From the cell containing the given text, extract its center point as [X, Y] coordinate. 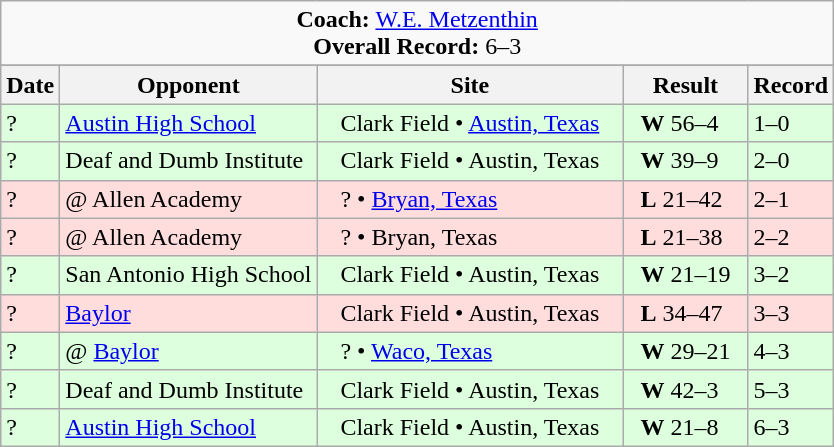
@ Baylor [188, 351]
3–2 [791, 275]
5–3 [791, 389]
San Antonio High School [188, 275]
2–0 [791, 161]
Record [791, 85]
L 34–47 [686, 313]
W 29–21 [686, 351]
2–2 [791, 237]
W 39–9 [686, 161]
1–0 [791, 123]
W 21–8 [686, 427]
L 21–42 [686, 199]
2–1 [791, 199]
3–3 [791, 313]
6–3 [791, 427]
Site [470, 85]
L 21–38 [686, 237]
? • Waco, Texas [470, 351]
W 42–3 [686, 389]
Opponent [188, 85]
Coach: W.E. MetzenthinOverall Record: 6–3 [418, 34]
4–3 [791, 351]
Baylor [188, 313]
Date [30, 85]
W 56–4 [686, 123]
W 21–19 [686, 275]
Result [686, 85]
